Determine the (X, Y) coordinate at the center of the cell enclosing the given text.  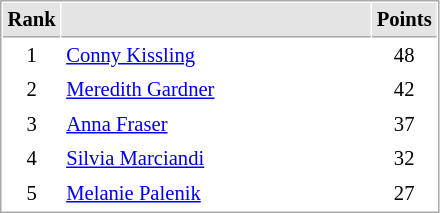
Melanie Palenik (216, 194)
27 (404, 194)
5 (32, 194)
Silvia Marciandi (216, 158)
3 (32, 124)
Rank (32, 20)
Conny Kissling (216, 56)
Anna Fraser (216, 124)
Points (404, 20)
48 (404, 56)
1 (32, 56)
37 (404, 124)
2 (32, 90)
32 (404, 158)
Meredith Gardner (216, 90)
42 (404, 90)
4 (32, 158)
